Find where the given text appears and provide that cell's center as (x, y) coordinate. 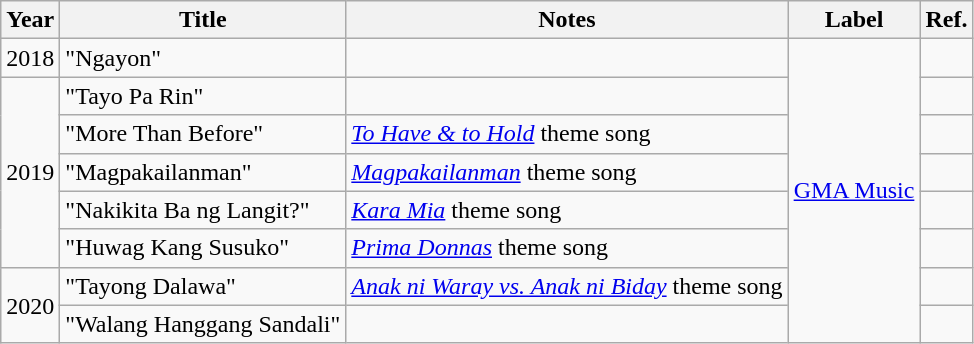
Magpakailanman theme song (567, 172)
Year (30, 20)
"Huwag Kang Susuko" (203, 248)
2020 (30, 305)
"Tayo Pa Rin" (203, 96)
"Nakikita Ba ng Langit?" (203, 210)
GMA Music (854, 191)
To Have & to Hold theme song (567, 134)
"Ngayon" (203, 58)
Ref. (946, 20)
2019 (30, 172)
Title (203, 20)
"Tayong Dalawa" (203, 286)
"Magpakailanman" (203, 172)
Kara Mia theme song (567, 210)
Label (854, 20)
2018 (30, 58)
"More Than Before" (203, 134)
Anak ni Waray vs. Anak ni Biday theme song (567, 286)
"Walang Hanggang Sandali" (203, 324)
Prima Donnas theme song (567, 248)
Notes (567, 20)
